Locate the cell with the specified text and output its (X, Y) center coordinate. 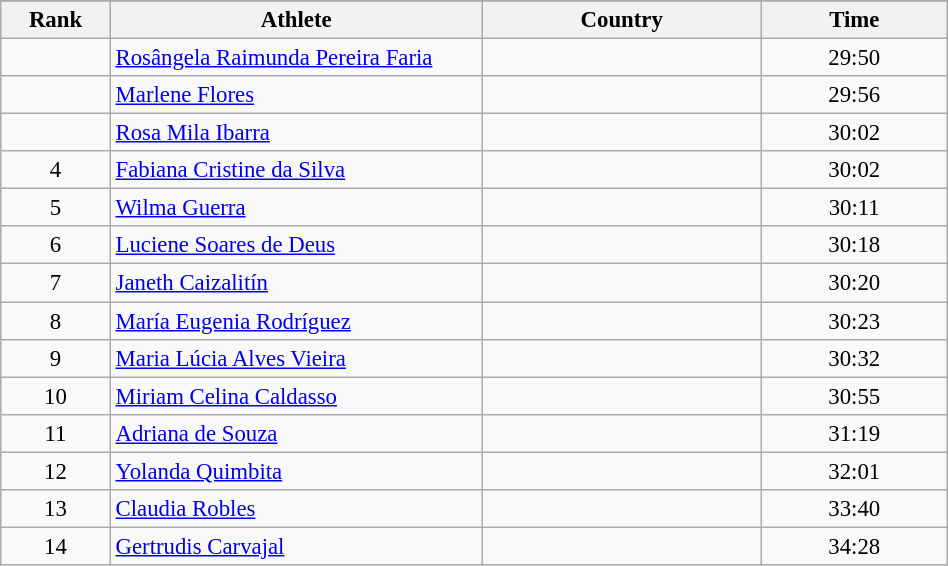
30:23 (854, 321)
Rosângela Raimunda Pereira Faria (296, 58)
34:28 (854, 546)
13 (56, 509)
Luciene Soares de Deus (296, 245)
5 (56, 208)
Gertrudis Carvajal (296, 546)
Rank (56, 20)
10 (56, 396)
7 (56, 283)
30:55 (854, 396)
Time (854, 20)
Maria Lúcia Alves Vieira (296, 358)
31:19 (854, 433)
33:40 (854, 509)
8 (56, 321)
Miriam Celina Caldasso (296, 396)
30:11 (854, 208)
29:50 (854, 58)
6 (56, 245)
Adriana de Souza (296, 433)
12 (56, 471)
Claudia Robles (296, 509)
María Eugenia Rodríguez (296, 321)
30:18 (854, 245)
32:01 (854, 471)
30:20 (854, 283)
Fabiana Cristine da Silva (296, 170)
Country (622, 20)
11 (56, 433)
Yolanda Quimbita (296, 471)
Marlene Flores (296, 95)
4 (56, 170)
9 (56, 358)
Athlete (296, 20)
Wilma Guerra (296, 208)
29:56 (854, 95)
30:32 (854, 358)
Rosa Mila Ibarra (296, 133)
Janeth Caizalitín (296, 283)
14 (56, 546)
